Return [x, y] of the center of cell containing provided text 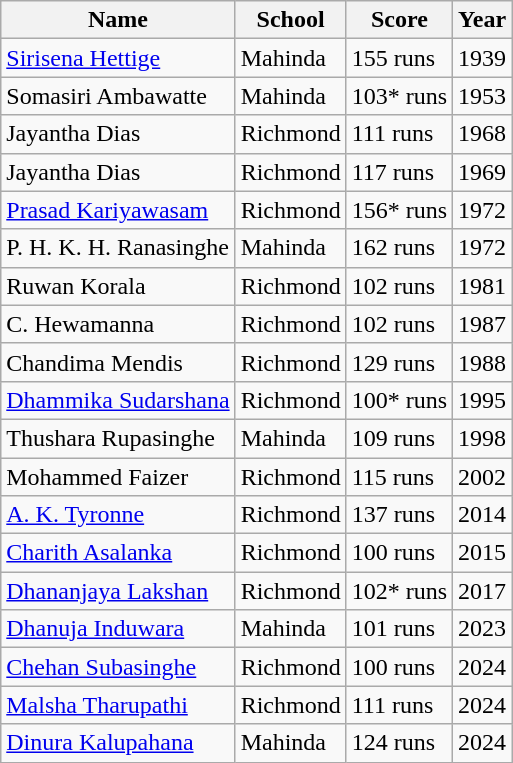
156* runs [399, 210]
Year [482, 20]
2017 [482, 591]
1968 [482, 134]
Sirisena Hettige [118, 58]
2002 [482, 477]
Dhanuja Induwara [118, 629]
124 runs [399, 743]
C. Hewamanna [118, 324]
Malsha Tharupathi [118, 705]
1953 [482, 96]
137 runs [399, 515]
103* runs [399, 96]
129 runs [399, 362]
Name [118, 20]
2015 [482, 553]
109 runs [399, 438]
100* runs [399, 400]
Charith Asalanka [118, 553]
Mohammed Faizer [118, 477]
2023 [482, 629]
1988 [482, 362]
Prasad Kariyawasam [118, 210]
Dinura Kalupahana [118, 743]
162 runs [399, 248]
Thushara Rupasinghe [118, 438]
A. K. Tyronne [118, 515]
1969 [482, 172]
P. H. K. H. Ranasinghe [118, 248]
1939 [482, 58]
155 runs [399, 58]
102* runs [399, 591]
1987 [482, 324]
Dhammika Sudarshana [118, 400]
Dhananjaya Lakshan [118, 591]
School [290, 20]
1995 [482, 400]
Somasiri Ambawatte [118, 96]
Chehan Subasinghe [118, 667]
1981 [482, 286]
Score [399, 20]
2014 [482, 515]
117 runs [399, 172]
Ruwan Korala [118, 286]
101 runs [399, 629]
1998 [482, 438]
115 runs [399, 477]
Chandima Mendis [118, 362]
